Provide the (x, y) coordinate of the cell's center where the given text is located.  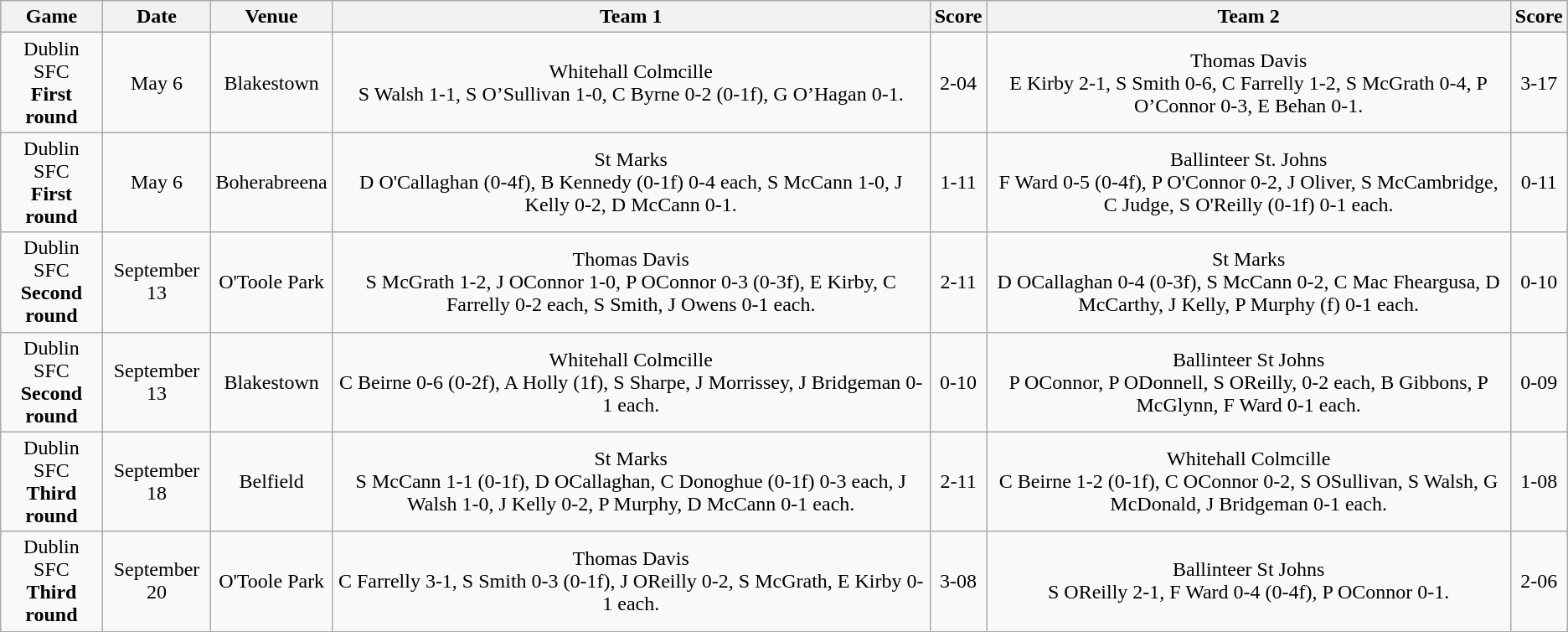
Thomas DavisS McGrath 1-2, J OConnor 1-0, P OConnor 0-3 (0-3f), E Kirby, C Farrelly 0-2 each, S Smith, J Owens 0-1 each. (631, 282)
Belfield (271, 481)
Team 2 (1248, 17)
0-11 (1539, 183)
Team 1 (631, 17)
Whitehall ColmcilleS Walsh 1-1, S O’Sullivan 1-0, C Byrne 0-2 (0-1f), G O’Hagan 0-1. (631, 82)
2-04 (958, 82)
Ballinteer St JohnsS OReilly 2-1, F Ward 0-4 (0-4f), P OConnor 0-1. (1248, 582)
1-08 (1539, 481)
Whitehall ColmcilleC Beirne 0-6 (0-2f), A Holly (1f), S Sharpe, J Morrissey, J Bridgeman 0-1 each. (631, 382)
Venue (271, 17)
September 18 (157, 481)
Date (157, 17)
1-11 (958, 183)
St MarksD O'Callaghan (0-4f), B Kennedy (0-1f) 0-4 each, S McCann 1-0, J Kelly 0-2, D McCann 0-1. (631, 183)
Whitehall ColmcilleC Beirne 1-2 (0-1f), C OConnor 0-2, S OSullivan, S Walsh, G McDonald, J Bridgeman 0-1 each. (1248, 481)
Boherabreena (271, 183)
Ballinteer St JohnsP OConnor, P ODonnell, S OReilly, 0-2 each, B Gibbons, P McGlynn, F Ward 0-1 each. (1248, 382)
Ballinteer St. JohnsF Ward 0-5 (0-4f), P O'Connor 0-2, J Oliver, S McCambridge, C Judge, S O'Reilly (0-1f) 0-1 each. (1248, 183)
September 20 (157, 582)
3-08 (958, 582)
2-06 (1539, 582)
St MarksD OCallaghan 0-4 (0-3f), S McCann 0-2, C Mac Fheargusa, D McCarthy, J Kelly, P Murphy (f) 0-1 each. (1248, 282)
Thomas DavisE Kirby 2-1, S Smith 0-6, C Farrelly 1-2, S McGrath 0-4, P O’Connor 0-3, E Behan 0-1. (1248, 82)
St MarksS McCann 1-1 (0-1f), D OCallaghan, C Donoghue (0-1f) 0-3 each, J Walsh 1-0, J Kelly 0-2, P Murphy, D McCann 0-1 each. (631, 481)
0-09 (1539, 382)
Game (52, 17)
3-17 (1539, 82)
Thomas DavisC Farrelly 3-1, S Smith 0-3 (0-1f), J OReilly 0-2, S McGrath, E Kirby 0-1 each. (631, 582)
